Pinpoint the cell where the given text exists, returning its (X, Y) midpoint coordinate. 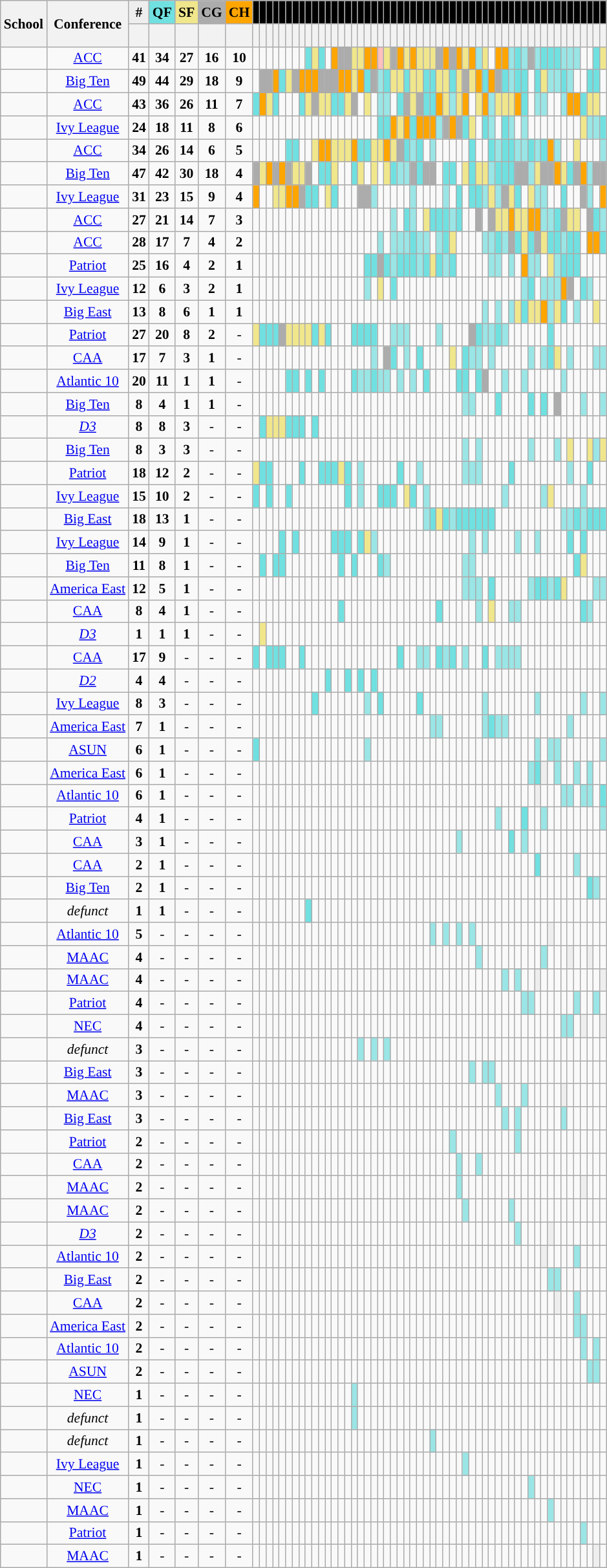
42 (162, 174)
QF (162, 12)
SF (186, 12)
30 (186, 174)
# (139, 12)
D2 (88, 681)
29 (186, 82)
36 (162, 105)
School (23, 23)
Conference (88, 23)
41 (139, 58)
28 (139, 243)
CG (212, 12)
31 (139, 197)
43 (139, 105)
25 (139, 266)
47 (139, 174)
21 (162, 220)
49 (139, 82)
24 (139, 127)
CH (239, 12)
23 (162, 197)
44 (162, 82)
